Identify which cell holds the provided text, then report its (X, Y) central coordinate. 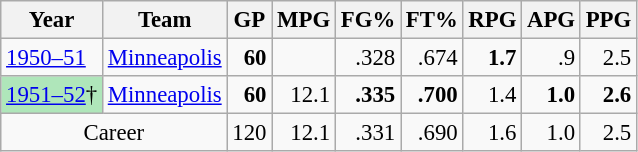
FG% (368, 20)
1.4 (492, 95)
.674 (432, 58)
MPG (304, 20)
RPG (492, 20)
1951–52† (52, 95)
.700 (432, 95)
.328 (368, 58)
2.6 (608, 95)
.9 (552, 58)
FT% (432, 20)
APG (552, 20)
120 (250, 133)
Year (52, 20)
1.7 (492, 58)
1.6 (492, 133)
.331 (368, 133)
Team (164, 20)
PPG (608, 20)
GP (250, 20)
1950–51 (52, 58)
.335 (368, 95)
.690 (432, 133)
Career (114, 133)
